Return (X, Y) of the center of cell containing provided text 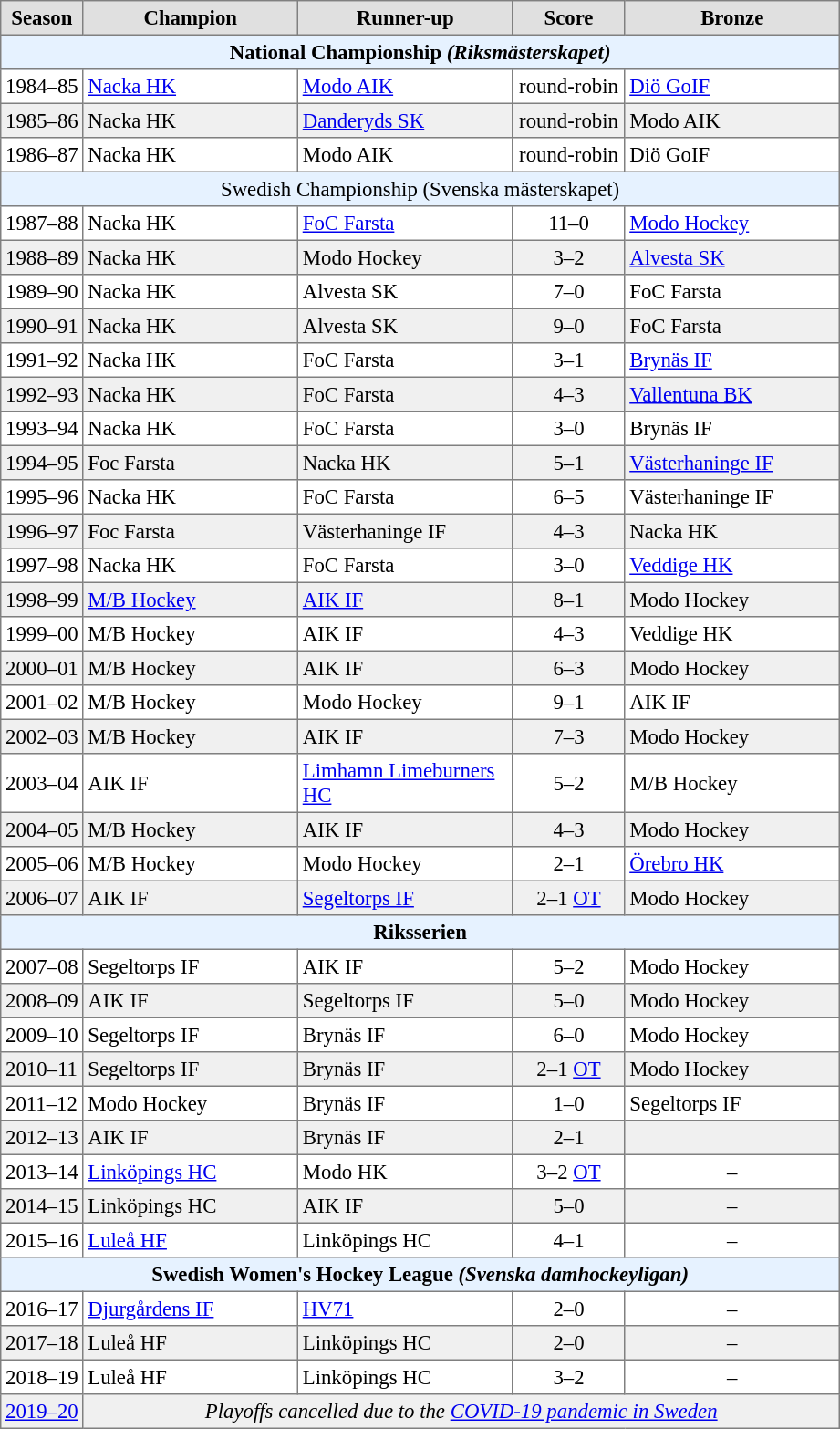
9–1 (569, 703)
2001–02 (42, 703)
Swedish Women's Hockey League (Svenska damhockeyligan) (420, 1275)
Danderyds SK (405, 120)
2010–11 (42, 1069)
1985–86 (42, 120)
National Championship (Riksmästerskapet) (420, 52)
3–2 OT (569, 1172)
Champion (191, 18)
6–5 (569, 497)
2016–17 (42, 1309)
2009–10 (42, 1035)
2012–13 (42, 1138)
11–0 (569, 224)
2008–09 (42, 1001)
1987–88 (42, 224)
1–0 (569, 1103)
1986–87 (42, 155)
1988–89 (42, 257)
2007–08 (42, 966)
1999–00 (42, 634)
7–3 (569, 736)
1997–98 (42, 566)
Runner-up (405, 18)
2004–05 (42, 829)
3–1 (569, 360)
8–1 (569, 600)
1996–97 (42, 531)
2014–15 (42, 1206)
2017–18 (42, 1343)
Playoffs cancelled due to the COVID-19 pandemic in Sweden (461, 1412)
2015–16 (42, 1240)
1995–96 (42, 497)
1989–90 (42, 292)
Modo HK (405, 1172)
HV71 (405, 1309)
Vallentuna BK (732, 394)
Örebro HK (732, 864)
9–0 (569, 326)
Swedish Championship (Svenska mästerskapet) (420, 189)
Riksserien (420, 933)
5–1 (569, 463)
Djurgårdens IF (191, 1309)
2018–19 (42, 1377)
2006–07 (42, 898)
6–0 (569, 1035)
1994–95 (42, 463)
Score (569, 18)
2000–01 (42, 668)
2013–14 (42, 1172)
1984–85 (42, 87)
1991–92 (42, 360)
2003–04 (42, 783)
1990–91 (42, 326)
Season (42, 18)
Limhamn Limeburners HC (405, 783)
2019–20 (42, 1412)
2005–06 (42, 864)
4–1 (569, 1240)
6–3 (569, 668)
2002–03 (42, 736)
2011–12 (42, 1103)
1993–94 (42, 429)
1992–93 (42, 394)
Bronze (732, 18)
1998–99 (42, 600)
7–0 (569, 292)
